Output the [x, y] coordinate of the center of the cell containing the given text.  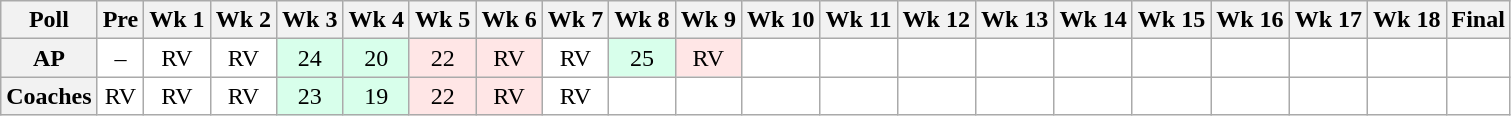
Wk 16 [1250, 20]
Coaches [49, 96]
Wk 1 [177, 20]
20 [376, 58]
Final [1478, 20]
Poll [49, 20]
Wk 15 [1171, 20]
Wk 17 [1328, 20]
Wk 11 [858, 20]
Pre [120, 20]
Wk 18 [1407, 20]
Wk 4 [376, 20]
Wk 3 [310, 20]
Wk 2 [243, 20]
Wk 6 [509, 20]
Wk 8 [642, 20]
Wk 10 [781, 20]
AP [49, 58]
Wk 13 [1014, 20]
Wk 12 [936, 20]
24 [310, 58]
– [120, 58]
Wk 14 [1093, 20]
Wk 7 [575, 20]
Wk 5 [442, 20]
19 [376, 96]
23 [310, 96]
Wk 9 [708, 20]
25 [642, 58]
